From the cell containing the given text, extract its center point as (X, Y) coordinate. 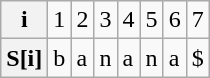
5 (152, 20)
7 (198, 20)
b (60, 58)
6 (174, 20)
i (24, 20)
4 (128, 20)
1 (60, 20)
2 (82, 20)
S[i] (24, 58)
3 (106, 20)
$ (198, 58)
